Find where the given text appears and provide that cell's center as (X, Y) coordinate. 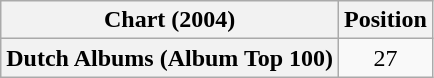
Chart (2004) (170, 20)
Position (386, 20)
27 (386, 58)
Dutch Albums (Album Top 100) (170, 58)
